Determine the (X, Y) coordinate at the center of the cell enclosing the given text.  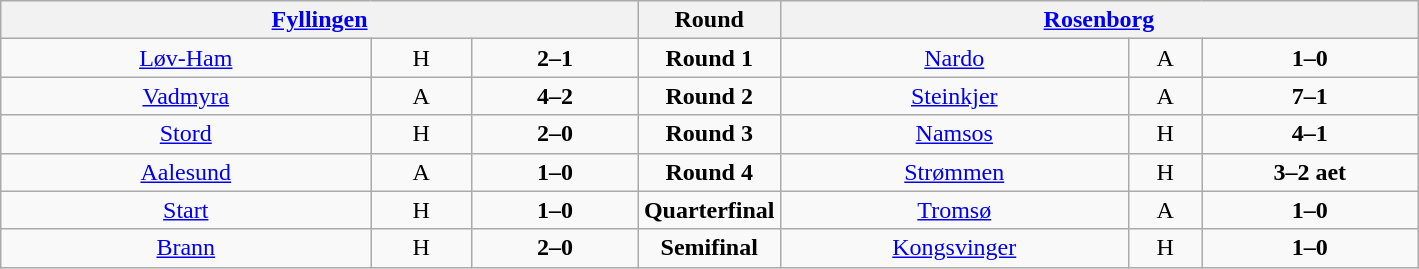
Aalesund (186, 172)
Round 3 (709, 134)
Rosenborg (1099, 20)
Fyllingen (320, 20)
Kongsvinger (954, 248)
Start (186, 210)
3–2 aet (1310, 172)
Round 1 (709, 58)
Brann (186, 248)
Namsos (954, 134)
7–1 (1310, 96)
4–1 (1310, 134)
Vadmyra (186, 96)
4–2 (556, 96)
Stord (186, 134)
Quarterfinal (709, 210)
Steinkjer (954, 96)
Strømmen (954, 172)
Nardo (954, 58)
Round (709, 20)
Tromsø (954, 210)
Round 4 (709, 172)
2–1 (556, 58)
Løv-Ham (186, 58)
Semifinal (709, 248)
Round 2 (709, 96)
